Scan for the cell matching the given text and deliver its [x, y] coordinate at center. 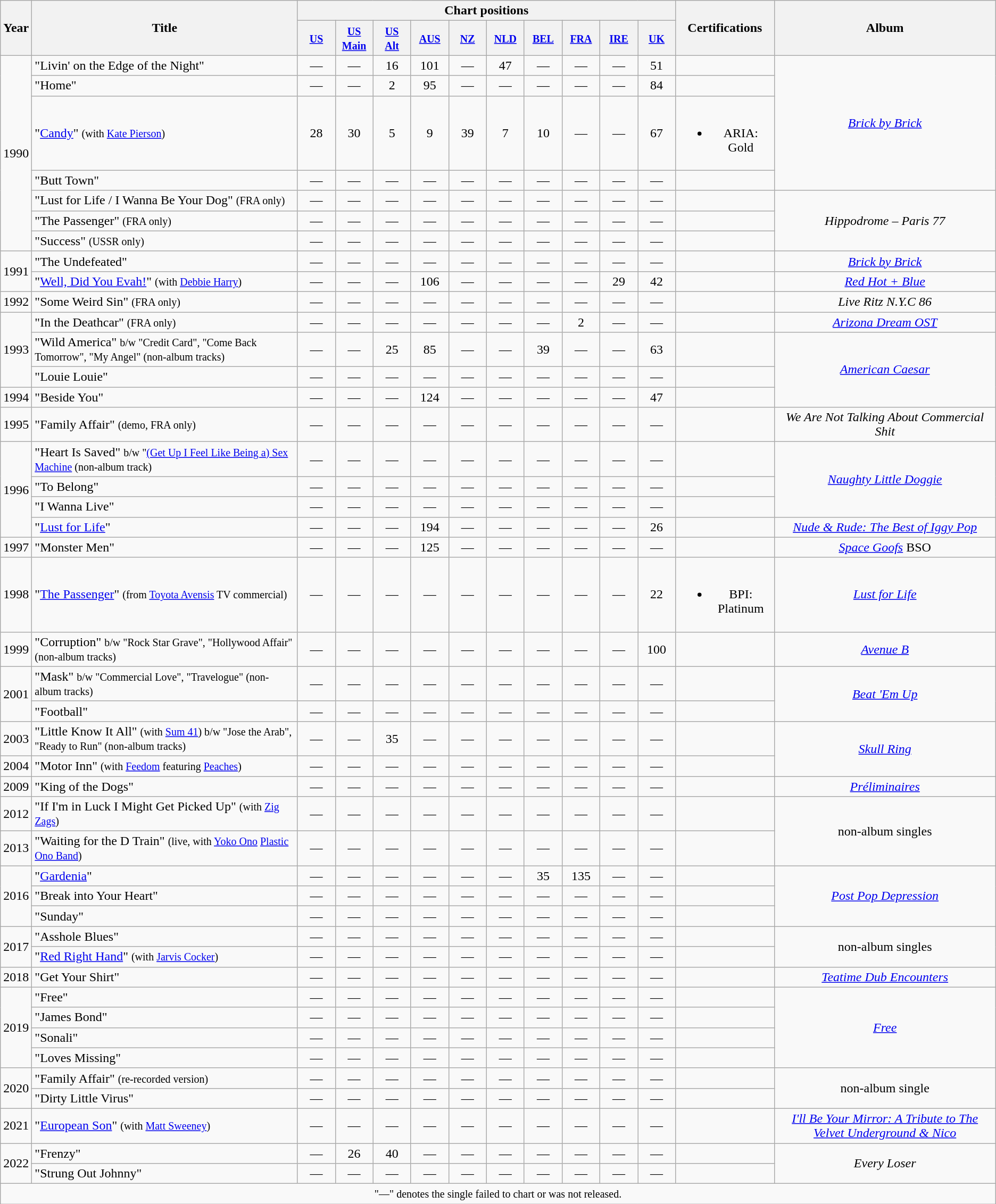
10 [543, 133]
Teatime Dub Encounters [885, 977]
Arizona Dream OST [885, 322]
95 [430, 86]
non-album single [885, 1088]
"Football" [165, 711]
Red Hot + Blue [885, 281]
Title [165, 28]
"The Undefeated" [165, 261]
USMain [354, 38]
NZ [467, 38]
"Some Weird Sin" (FRA only) [165, 302]
1999 [16, 649]
Certifications [725, 28]
2003 [16, 738]
"Success" (USSR only) [165, 241]
AUS [430, 38]
125 [430, 547]
2017 [16, 947]
American Caesar [885, 370]
1995 [16, 424]
"Wild America" b/w "Credit Card", "Come Back Tomorrow", "My Angel" (non-album tracks) [165, 350]
"Little Know It All" (with Sum 41) b/w "Jose the Arab", "Ready to Run" (non-album tracks) [165, 738]
7 [505, 133]
"Sonali" [165, 1038]
"King of the Dogs" [165, 787]
Nude & Rude: The Best of Iggy Pop [885, 527]
We Are Not Talking About Commercial Shit [885, 424]
1997 [16, 547]
40 [392, 1153]
"—" denotes the single failed to chart or was not released. [498, 1194]
BPI: Platinum [725, 595]
30 [354, 133]
"Free" [165, 997]
1994 [16, 397]
Chart positions [486, 11]
1992 [16, 302]
2013 [16, 849]
84 [657, 86]
UK [657, 38]
1991 [16, 271]
NLD [505, 38]
51 [657, 65]
63 [657, 350]
194 [430, 527]
"Heart Is Saved" b/w "(Get Up I Feel Like Being a) Sex Machine (non-album track) [165, 459]
ARIA: Gold [725, 133]
9 [430, 133]
"Break into Your Heart" [165, 896]
"Corruption" b/w "Rock Star Grave", "Hollywood Affair" (non-album tracks) [165, 649]
"In the Deathcar" (FRA only) [165, 322]
"Asshole Blues" [165, 937]
"Beside You" [165, 397]
"Strung Out Johnny" [165, 1174]
2022 [16, 1164]
"Lust for Life / I Wanna Be Your Dog" (FRA only) [165, 200]
16 [392, 65]
"Family Affair" (re-recorded version) [165, 1078]
2019 [16, 1027]
Space Goofs BSO [885, 547]
"Louie Louie" [165, 377]
106 [430, 281]
1993 [16, 349]
"Dirty Little Virus" [165, 1098]
2016 [16, 896]
"I Wanna Live" [165, 507]
US [316, 38]
"Candy" (with Kate Pierson) [165, 133]
"Family Affair" (demo, FRA only) [165, 424]
"Mask" b/w "Commercial Love", "Travelogue" (non-album tracks) [165, 684]
101 [430, 65]
85 [430, 350]
1990 [16, 153]
"The Passenger" (FRA only) [165, 221]
"Motor Inn" (with Feedom featuring Peaches) [165, 766]
"Red Right Hand" (with Jarvis Cocker) [165, 957]
28 [316, 133]
"Butt Town" [165, 180]
"Livin' on the Edge of the Night" [165, 65]
5 [392, 133]
2001 [16, 693]
"Lust for Life" [165, 527]
67 [657, 133]
2018 [16, 977]
Album [885, 28]
"European Son" (with Matt Sweeney) [165, 1125]
"The Passenger" (from Toyota Avensis TV commercial) [165, 595]
124 [430, 397]
"Gardenia" [165, 876]
Naughty Little Doggie [885, 480]
USAlt [392, 38]
"Sunday" [165, 916]
Year [16, 28]
Avenue B [885, 649]
29 [618, 281]
Hippodrome – Paris 77 [885, 221]
2004 [16, 766]
1996 [16, 489]
22 [657, 595]
Skull Ring [885, 749]
100 [657, 649]
Préliminaires [885, 787]
42 [657, 281]
I'll Be Your Mirror: A Tribute to The Velvet Underground & Nico [885, 1125]
Beat 'Em Up [885, 693]
1998 [16, 595]
2021 [16, 1125]
Free [885, 1027]
"Well, Did You Evah!" (with Debbie Harry) [165, 281]
"Frenzy" [165, 1153]
Live Ritz N.Y.C 86 [885, 302]
2009 [16, 787]
BEL [543, 38]
FRA [581, 38]
"Get Your Shirt" [165, 977]
Lust for Life [885, 595]
135 [581, 876]
Every Loser [885, 1164]
2012 [16, 814]
2020 [16, 1088]
"Loves Missing" [165, 1058]
"Home" [165, 86]
IRE [618, 38]
"James Bond" [165, 1017]
Post Pop Depression [885, 896]
"Monster Men" [165, 547]
"To Belong" [165, 487]
"If I'm in Luck I Might Get Picked Up" (with Zig Zags) [165, 814]
"Waiting for the D Train" (live, with Yoko Ono Plastic Ono Band) [165, 849]
25 [392, 350]
